Find where the given text appears and provide that cell's center as (x, y) coordinate. 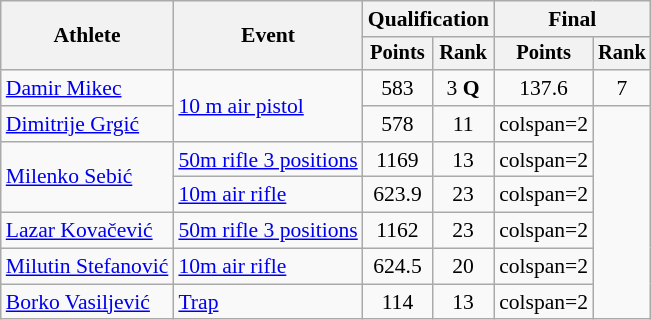
114 (398, 302)
1162 (398, 231)
623.9 (398, 195)
1169 (398, 160)
10 m air pistol (268, 106)
Event (268, 36)
Athlete (88, 36)
Dimitrije Grgić (88, 124)
583 (398, 88)
Lazar Kovačević (88, 231)
7 (622, 88)
578 (398, 124)
Trap (268, 302)
Final (572, 19)
Milutin Stefanović (88, 267)
137.6 (544, 88)
Milenko Sebić (88, 178)
Borko Vasiljević (88, 302)
20 (463, 267)
Damir Mikec (88, 88)
624.5 (398, 267)
3 Q (463, 88)
11 (463, 124)
Qualification (428, 19)
